Output the (x, y) coordinate of the center of the cell containing the given text.  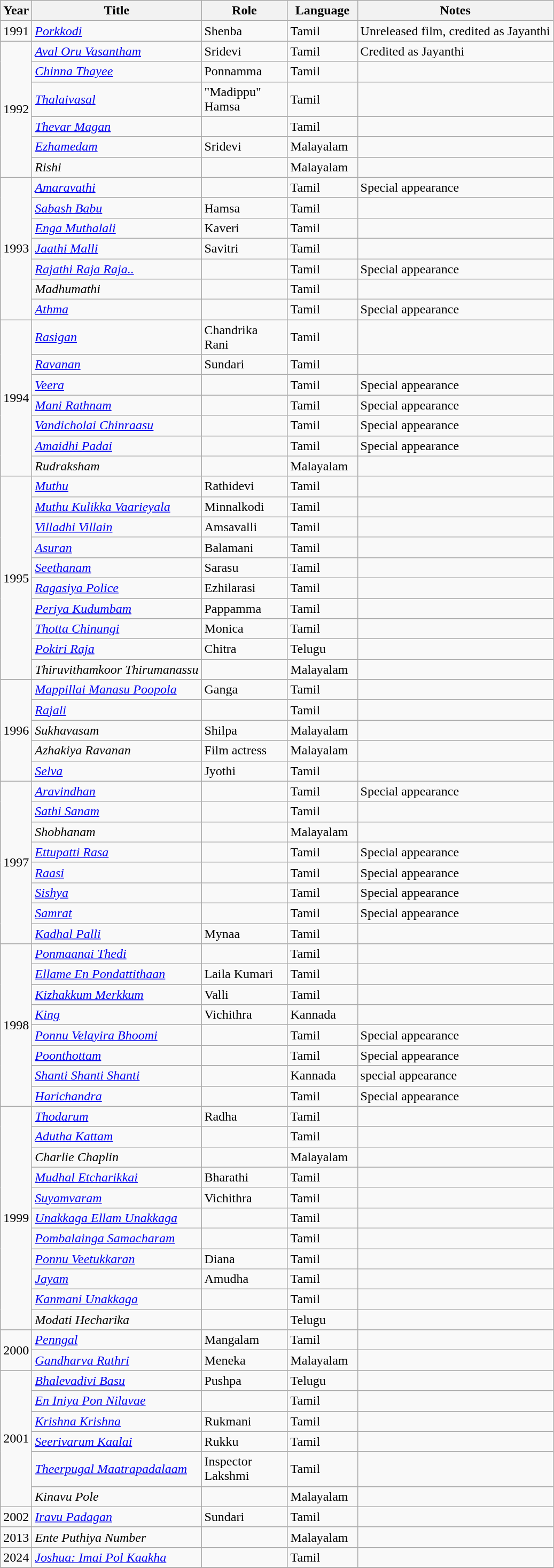
Laila Kumari (245, 974)
Gandharva Rathri (116, 1360)
Chandrika Rani (245, 337)
Ganga (245, 690)
Modati Hecharika (116, 1320)
Title (116, 11)
Pushpa (245, 1381)
Ellame En Pondattithaan (116, 974)
Bhalevadivi Basu (116, 1381)
1999 (16, 1218)
Pappamma (245, 608)
Madhumathi (116, 289)
Rukmani (245, 1421)
Kizhakkum Merkkum (116, 995)
2000 (16, 1350)
En Iniya Pon Nilavae (116, 1401)
Ezhamedam (116, 147)
Unreleased film, credited as Jayanthi (455, 31)
Azhakiya Ravanan (116, 751)
Kinavu Pole (116, 1496)
Shilpa (245, 730)
Notes (455, 11)
Inspector Lakshmi (245, 1469)
Porkkodi (116, 31)
Valli (245, 995)
Athma (116, 310)
1997 (16, 862)
Radha (245, 1116)
Aval Oru Vasantham (116, 51)
Ezhilarasi (245, 588)
Shenba (245, 31)
Charlie Chaplin (116, 1157)
Film actress (245, 751)
Muthu Kulikka Vaarieyala (116, 507)
Seerivarum Kaalai (116, 1441)
Penngal (116, 1340)
Veera (116, 385)
Chitra (245, 649)
1995 (16, 578)
Rukku (245, 1441)
Sukhavasam (116, 730)
Diana (245, 1258)
Minnalkodi (245, 507)
Enga Muthalali (116, 228)
Selva (116, 771)
Thiruvithamkoor Thirumanassu (116, 669)
1994 (16, 398)
Mynaa (245, 934)
Ponnu Velayira Bhoomi (116, 1035)
Ente Puthiya Number (116, 1537)
Krishna Krishna (116, 1421)
Poonthottam (116, 1055)
Shanti Shanti Shanti (116, 1076)
Rishi (116, 167)
Ponnu Veetukkaran (116, 1258)
Thodarum (116, 1116)
Sishya (116, 893)
Ponmaanai Thedi (116, 954)
1993 (16, 248)
Monica (245, 629)
Muthu (116, 486)
Thevar Magan (116, 127)
Kaveri (245, 228)
Suyamvaram (116, 1197)
Ettupatti Rasa (116, 852)
Harichandra (116, 1096)
2024 (16, 1557)
2001 (16, 1438)
Meneka (245, 1360)
Rasigan (116, 337)
Kadhal Palli (116, 934)
Year (16, 11)
Thotta Chinungi (116, 629)
Jayam (116, 1279)
Raasi (116, 872)
Amaidhi Padai (116, 446)
Villadhi Villain (116, 527)
Rudraksham (116, 466)
Iravu Padagan (116, 1517)
Jyothi (245, 771)
Language (323, 11)
Jaathi Malli (116, 248)
Rajathi Raja Raja.. (116, 269)
Credited as Jayanthi (455, 51)
1996 (16, 730)
Joshua: Imai Pol Kaakha (116, 1557)
Kanmani Unakkaga (116, 1299)
Asuran (116, 547)
Seethanam (116, 568)
Pombalainga Samacharam (116, 1238)
Role (245, 11)
2013 (16, 1537)
2002 (16, 1517)
Mani Rathnam (116, 405)
Periya Kudumbam (116, 608)
Adutha Kattam (116, 1137)
Bharathi (245, 1177)
Mappillai Manasu Poopola (116, 690)
Ravanan (116, 365)
Amaravathi (116, 187)
Unakkaga Ellam Unakkaga (116, 1218)
Aravindhan (116, 791)
Amudha (245, 1279)
Amsavalli (245, 527)
1992 (16, 109)
Thalaivasal (116, 99)
"Madippu" Hamsa (245, 99)
Mudhal Etcharikkai (116, 1177)
Sathi Sanam (116, 811)
special appearance (455, 1076)
Ragasiya Police (116, 588)
Samrat (116, 913)
Mangalam (245, 1340)
Pokiri Raja (116, 649)
Sarasu (245, 568)
Rathidevi (245, 486)
Ponnamma (245, 72)
Hamsa (245, 208)
Savitri (245, 248)
1991 (16, 31)
Chinna Thayee (116, 72)
Theerpugal Maatrapadalaam (116, 1469)
Rajali (116, 710)
Balamani (245, 547)
Vandicholai Chinraasu (116, 426)
King (116, 1015)
Sabash Babu (116, 208)
1998 (16, 1025)
Shobhanam (116, 832)
